Return the (x, y) coordinate for the center point of the cell that contains the specified text.  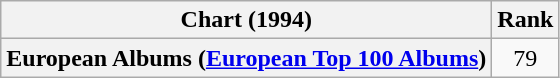
Rank (526, 20)
European Albums (European Top 100 Albums) (246, 58)
Chart (1994) (246, 20)
79 (526, 58)
